Identify which cell holds the provided text, then report its [X, Y] central coordinate. 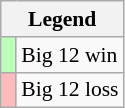
Big 12 loss [70, 90]
Legend [62, 19]
Big 12 win [70, 55]
